Return (X, Y) of the center of cell containing provided text 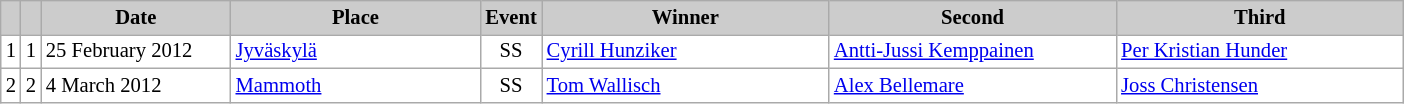
Mammoth (356, 85)
Second (972, 17)
Per Kristian Hunder (1260, 51)
Tom Wallisch (686, 85)
Place (356, 17)
Event (510, 17)
4 March 2012 (136, 85)
Cyrill Hunziker (686, 51)
Jyväskylä (356, 51)
Third (1260, 17)
Joss Christensen (1260, 85)
Date (136, 17)
Antti-Jussi Kemppainen (972, 51)
Winner (686, 17)
25 February 2012 (136, 51)
Alex Bellemare (972, 85)
